Locate the cell with the specified text and output its (x, y) center coordinate. 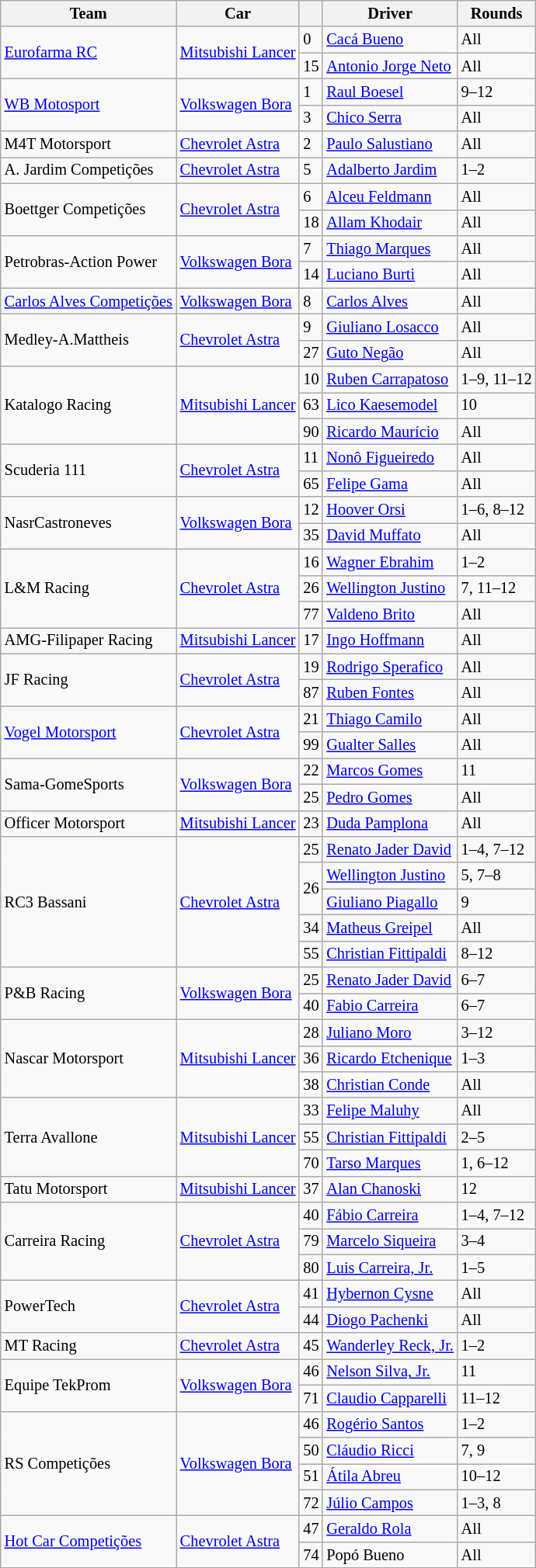
Ricardo Etchenique (390, 1059)
Ruben Fontes (390, 692)
Claudio Capparelli (390, 1398)
Rounds (497, 13)
70 (311, 1163)
David Muffato (390, 536)
10–12 (497, 1476)
3 (311, 118)
Matheus Greipel (390, 928)
Lico Kaesemodel (390, 405)
74 (311, 1555)
Giuliano Losacco (390, 327)
Equipe TekProm (89, 1385)
Carlos Alves (390, 301)
Terra Avallone (89, 1136)
Diogo Pachenki (390, 1320)
7, 9 (497, 1450)
7 (311, 248)
Wanderley Reck, Jr. (390, 1346)
Pedro Gomes (390, 797)
44 (311, 1320)
Ingo Hoffmann (390, 640)
1–5 (497, 1268)
5 (311, 170)
Christian Conde (390, 1084)
Fábio Carreira (390, 1216)
Alceu Feldmann (390, 196)
Team (89, 13)
Gualter Salles (390, 745)
L&M Racing (89, 588)
79 (311, 1241)
Officer Motorsport (89, 824)
Hoover Orsi (390, 510)
3–12 (497, 1032)
Marcos Gomes (390, 771)
P&B Racing (89, 994)
8 (311, 301)
38 (311, 1084)
Hot Car Competições (89, 1542)
Allam Khodair (390, 223)
Carlos Alves Competições (89, 301)
1–9, 11–12 (497, 380)
27 (311, 353)
Rogério Santos (390, 1424)
Scuderia 111 (89, 470)
45 (311, 1346)
87 (311, 692)
Nonô Figueiredo (390, 457)
1–3, 8 (497, 1503)
Nelson Silva, Jr. (390, 1372)
15 (311, 66)
17 (311, 640)
Felipe Gama (390, 484)
11–12 (497, 1398)
Eurofarma RC (89, 53)
51 (311, 1476)
8–12 (497, 954)
1, 6–12 (497, 1163)
14 (311, 275)
2 (311, 144)
2–5 (497, 1137)
36 (311, 1059)
Giuliano Piagallo (390, 902)
Car (238, 13)
63 (311, 405)
Antonio Jorge Neto (390, 66)
Ruben Carrapatoso (390, 380)
Boettger Competições (89, 210)
Petrobras-Action Power (89, 261)
M4T Motorsport (89, 144)
Rodrigo Sperafico (390, 667)
41 (311, 1294)
AMG-Filipaper Racing (89, 640)
77 (311, 614)
JF Racing (89, 680)
1 (311, 92)
Luis Carreira, Jr. (390, 1268)
RC3 Bassani (89, 901)
PowerTech (89, 1307)
Júlio Campos (390, 1503)
28 (311, 1032)
Hybernon Cysne (390, 1294)
Raul Boesel (390, 92)
0 (311, 40)
3–4 (497, 1241)
23 (311, 824)
37 (311, 1189)
MT Racing (89, 1346)
33 (311, 1111)
Carreira Racing (89, 1242)
A. Jardim Competições (89, 170)
Cláudio Ricci (390, 1450)
22 (311, 771)
Adalberto Jardim (390, 170)
Duda Pamplona (390, 824)
WB Motosport (89, 104)
Ricardo Maurício (390, 432)
65 (311, 484)
Marcelo Siqueira (390, 1241)
9–12 (497, 92)
99 (311, 745)
Thiago Marques (390, 248)
80 (311, 1268)
18 (311, 223)
NasrCastroneves (89, 523)
Thiago Camilo (390, 719)
Geraldo Rola (390, 1528)
16 (311, 562)
Fabio Carreira (390, 1006)
Felipe Maluhy (390, 1111)
1–3 (497, 1059)
Medley-A.Mattheis (89, 340)
Alan Chanoski (390, 1189)
47 (311, 1528)
Driver (390, 13)
35 (311, 536)
6 (311, 196)
5, 7–8 (497, 876)
Átila Abreu (390, 1476)
Cacá Bueno (390, 40)
50 (311, 1450)
Chico Serra (390, 118)
Luciano Burti (390, 275)
Juliano Moro (390, 1032)
19 (311, 667)
90 (311, 432)
Katalogo Racing (89, 405)
72 (311, 1503)
Valdeno Brito (390, 614)
RS Competições (89, 1464)
7, 11–12 (497, 588)
Nascar Motorsport (89, 1059)
Popó Bueno (390, 1555)
21 (311, 719)
Tatu Motorsport (89, 1189)
34 (311, 928)
Tarso Marques (390, 1163)
Guto Negão (390, 353)
Vogel Motorsport (89, 731)
Wagner Ebrahim (390, 562)
Paulo Salustiano (390, 144)
Sama-GomeSports (89, 784)
71 (311, 1398)
1–6, 8–12 (497, 510)
